Output the (x, y) coordinate of the center of the cell containing the given text.  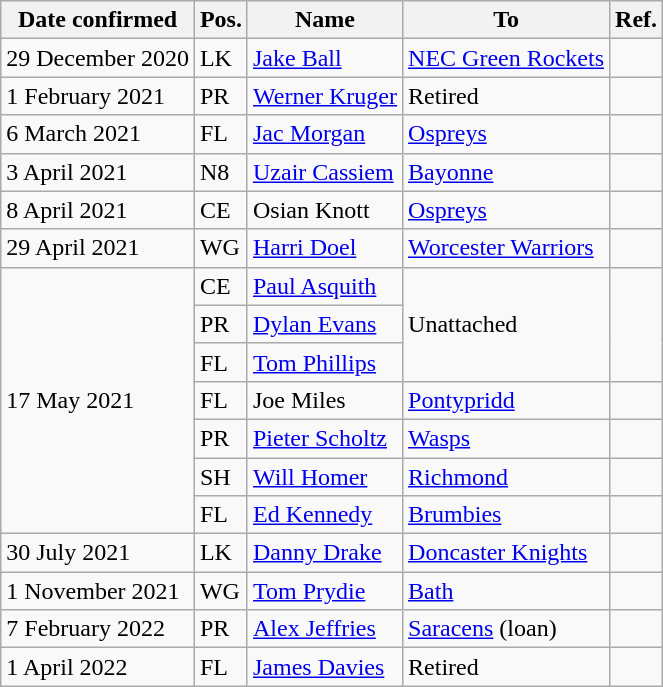
Brumbies (506, 515)
Pieter Scholtz (324, 438)
Bath (506, 591)
Worcester Warriors (506, 248)
3 April 2021 (98, 172)
1 November 2021 (98, 591)
1 April 2022 (98, 667)
7 February 2022 (98, 629)
Paul Asquith (324, 286)
Richmond (506, 477)
Pos. (220, 20)
1 February 2021 (98, 96)
To (506, 20)
SH (220, 477)
Werner Kruger (324, 96)
Joe Miles (324, 400)
Danny Drake (324, 553)
Dylan Evans (324, 324)
Ref. (636, 20)
Tom Prydie (324, 591)
Uzair Cassiem (324, 172)
29 December 2020 (98, 58)
Pontypridd (506, 400)
Wasps (506, 438)
N8 (220, 172)
17 May 2021 (98, 400)
Osian Knott (324, 210)
Date confirmed (98, 20)
Bayonne (506, 172)
James Davies (324, 667)
6 March 2021 (98, 134)
Tom Phillips (324, 362)
Alex Jeffries (324, 629)
8 April 2021 (98, 210)
Harri Doel (324, 248)
Jake Ball (324, 58)
29 April 2021 (98, 248)
Ed Kennedy (324, 515)
Unattached (506, 324)
Name (324, 20)
NEC Green Rockets (506, 58)
Jac Morgan (324, 134)
30 July 2021 (98, 553)
Saracens (loan) (506, 629)
Doncaster Knights (506, 553)
Will Homer (324, 477)
